Return the (X, Y) coordinate for the center point of the cell that contains the specified text.  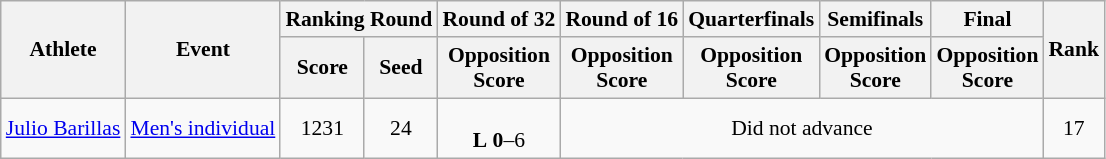
Ranking Round (358, 19)
Final (987, 19)
Julio Barillas (64, 128)
24 (400, 128)
Athlete (64, 50)
Men's individual (202, 128)
Quarterfinals (751, 19)
L 0–6 (498, 128)
1231 (322, 128)
Semifinals (875, 19)
Round of 32 (498, 19)
Seed (400, 68)
Round of 16 (622, 19)
Rank (1074, 50)
Did not advance (802, 128)
Event (202, 50)
17 (1074, 128)
Score (322, 68)
